Locate the cell with the specified text and output its [X, Y] center coordinate. 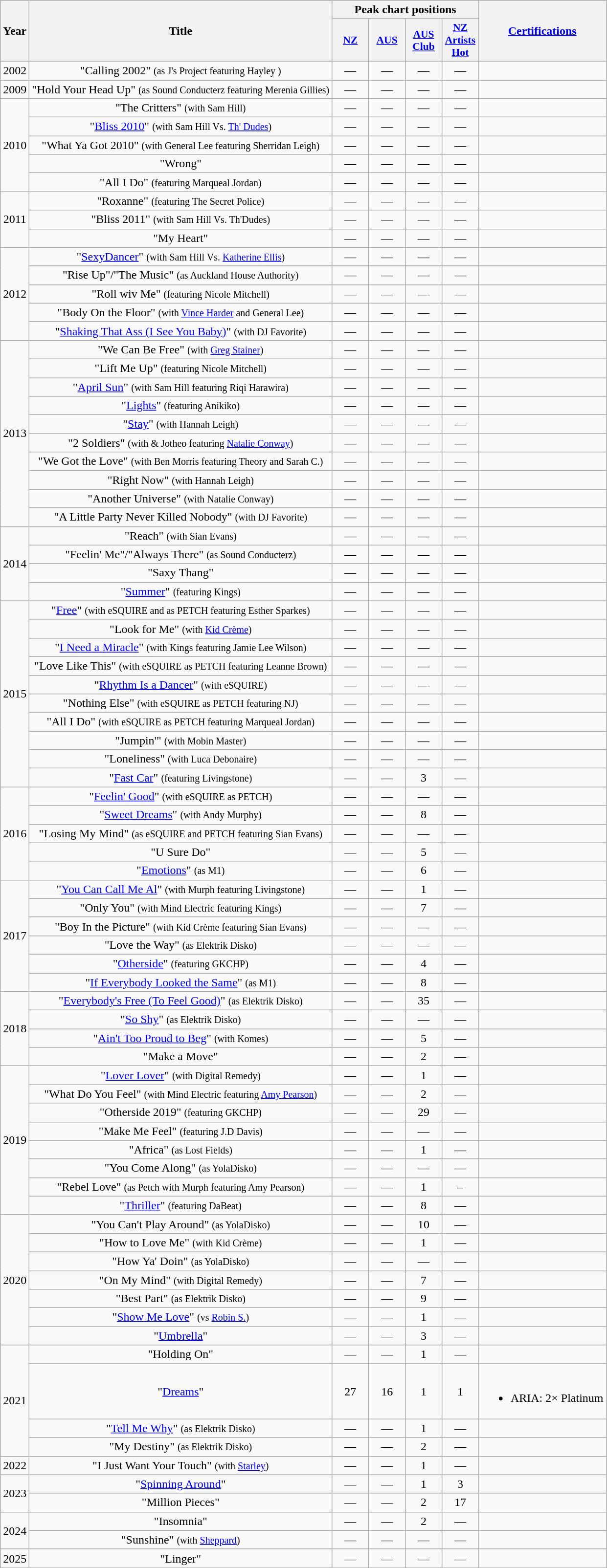
"Roxanne" (featuring The Secret Police) [181, 201]
"All I Do" (featuring Marqueal Jordan) [181, 182]
"Love the Way" (as Elektrik Disko) [181, 945]
"How Ya' Doin" (as YolaDisko) [181, 1261]
"You Can Call Me Al" (with Murph featuring Livingstone) [181, 889]
2020 [15, 1280]
"Ain't Too Proud to Beg" (with Komes) [181, 1038]
"What Do You Feel" (with Mind Electric featuring Amy Pearson) [181, 1094]
"We Got the Love" (with Ben Morris featuring Theory and Sarah C.) [181, 461]
"Africa" (as Lost Fields) [181, 1150]
9 [424, 1299]
"Rise Up"/"The Music" (as Auckland House Authority) [181, 275]
2022 [15, 1465]
"Calling 2002" (as J's Project featuring Hayley ) [181, 70]
"Bliss 2010" (with Sam Hill Vs. Th' Dudes) [181, 127]
"Jumpin'" (with Mobin Master) [181, 740]
"Show Me Love" (vs Robin S.) [181, 1317]
NZ [350, 40]
"Emotions" (as M1) [181, 871]
"Fast Car" (featuring Livingstone) [181, 778]
"Only You" (with Mind Electric featuring Kings) [181, 908]
16 [387, 1391]
"Free" (with eSQUIRE and as PETCH featuring Esther Sparkes) [181, 610]
"Holding On" [181, 1354]
"Lift Me Up" (featuring Nicole Mitchell) [181, 368]
"Loneliness" (with Luca Debonaire) [181, 759]
Year [15, 31]
ARIA: 2× Platinum [542, 1391]
"SexyDancer" (with Sam Hill Vs. Katherine Ellis) [181, 257]
"2 Soldiers" (with & Jotheo featuring Natalie Conway) [181, 443]
4 [424, 963]
AUS [387, 40]
6 [424, 871]
"I Just Want Your Touch" (with Starley) [181, 1465]
"Saxy Thang" [181, 573]
2017 [15, 936]
"Dreams" [181, 1391]
"Boy In the Picture" (with Kid Crème featuring Sian Evans) [181, 926]
2012 [15, 294]
"Nothing Else" (with eSQUIRE as PETCH featuring NJ) [181, 703]
35 [424, 1001]
"Sunshine" (with Sheppard) [181, 1540]
2011 [15, 219]
2021 [15, 1401]
"Roll wiv Me" (featuring Nicole Mitchell) [181, 294]
"The Critters" (with Sam Hill) [181, 108]
"How to Love Me" (with Kid Crème) [181, 1242]
10 [424, 1224]
"Body On the Floor" (with Vince Harder and General Lee) [181, 312]
2010 [15, 145]
17 [460, 1503]
"Make a Move" [181, 1057]
"Another Universe" (with Natalie Conway) [181, 499]
"Losing My Mind" (as eSQUIRE and PETCH featuring Sian Evans) [181, 833]
2009 [15, 89]
"Feelin' Me"/"Always There" (as Sound Conducterz) [181, 554]
Title [181, 31]
NZArtistsHot [460, 40]
"You Can't Play Around" (as YolaDisko) [181, 1224]
"Everybody's Free (To Feel Good)" (as Elektrik Disko) [181, 1001]
"Lover Lover" (with Digital Remedy) [181, 1075]
"Otherside 2019" (featuring GKCHP) [181, 1112]
"You Come Along" (as YolaDisko) [181, 1168]
"All I Do" (with eSQUIRE as PETCH featuring Marqueal Jordan) [181, 722]
"Thriller" (featuring DaBeat) [181, 1205]
"U Sure Do" [181, 852]
"Umbrella" [181, 1336]
"Love Like This" (with eSQUIRE as PETCH featuring Leanne Brown) [181, 666]
"Million Pieces" [181, 1503]
"Reach" (with Sian Evans) [181, 536]
"Sweet Dreams" (with Andy Murphy) [181, 815]
"Wrong" [181, 164]
27 [350, 1391]
"Linger" [181, 1558]
2013 [15, 433]
2015 [15, 694]
2018 [15, 1029]
Certifications [542, 31]
2014 [15, 564]
"So Shy" (as Elektrik Disko) [181, 1020]
2002 [15, 70]
"Feelin' Good" (with eSQUIRE as PETCH) [181, 796]
"Best Part" (as Elektrik Disko) [181, 1299]
2023 [15, 1493]
"Look for Me" (with Kid Crème) [181, 629]
– [460, 1187]
"Otherside" (featuring GKCHP) [181, 963]
"We Can Be Free" (with Greg Stainer) [181, 349]
2016 [15, 833]
Peak chart positions [405, 10]
"April Sun" (with Sam Hill featuring Riqi Harawira) [181, 387]
"Hold Your Head Up" (as Sound Conducterz featuring Merenia Gillies) [181, 89]
"I Need a Miracle" (with Kings featuring Jamie Lee Wilson) [181, 647]
"Spinning Around" [181, 1484]
"Bliss 2011" (with Sam Hill Vs. Th'Dudes) [181, 219]
"Stay" (with Hannah Leigh) [181, 424]
"My Destiny" (as Elektrik Disko) [181, 1447]
"On My Mind" (with Digital Remedy) [181, 1280]
29 [424, 1112]
2024 [15, 1530]
"Summer" (featuring Kings) [181, 591]
"My Heart" [181, 238]
"Lights" (featuring Anikiko) [181, 406]
"Insomnia" [181, 1521]
2025 [15, 1558]
"Make Me Feel" (featuring J.D Davis) [181, 1131]
"What Ya Got 2010" (with General Lee featuring Sherridan Leigh) [181, 145]
"Shaking That Ass (I See You Baby)" (with DJ Favorite) [181, 331]
AUSClub [424, 40]
"Tell Me Why" (as Elektrik Disko) [181, 1428]
2019 [15, 1140]
"Rebel Love" (as Petch with Murph featuring Amy Pearson) [181, 1187]
"A Little Party Never Killed Nobody" (with DJ Favorite) [181, 517]
"If Everybody Looked the Same" (as M1) [181, 982]
"Rhythm Is a Dancer" (with eSQUIRE) [181, 685]
"Right Now" (with Hannah Leigh) [181, 480]
